Locate the cell with the specified text and output its [x, y] center coordinate. 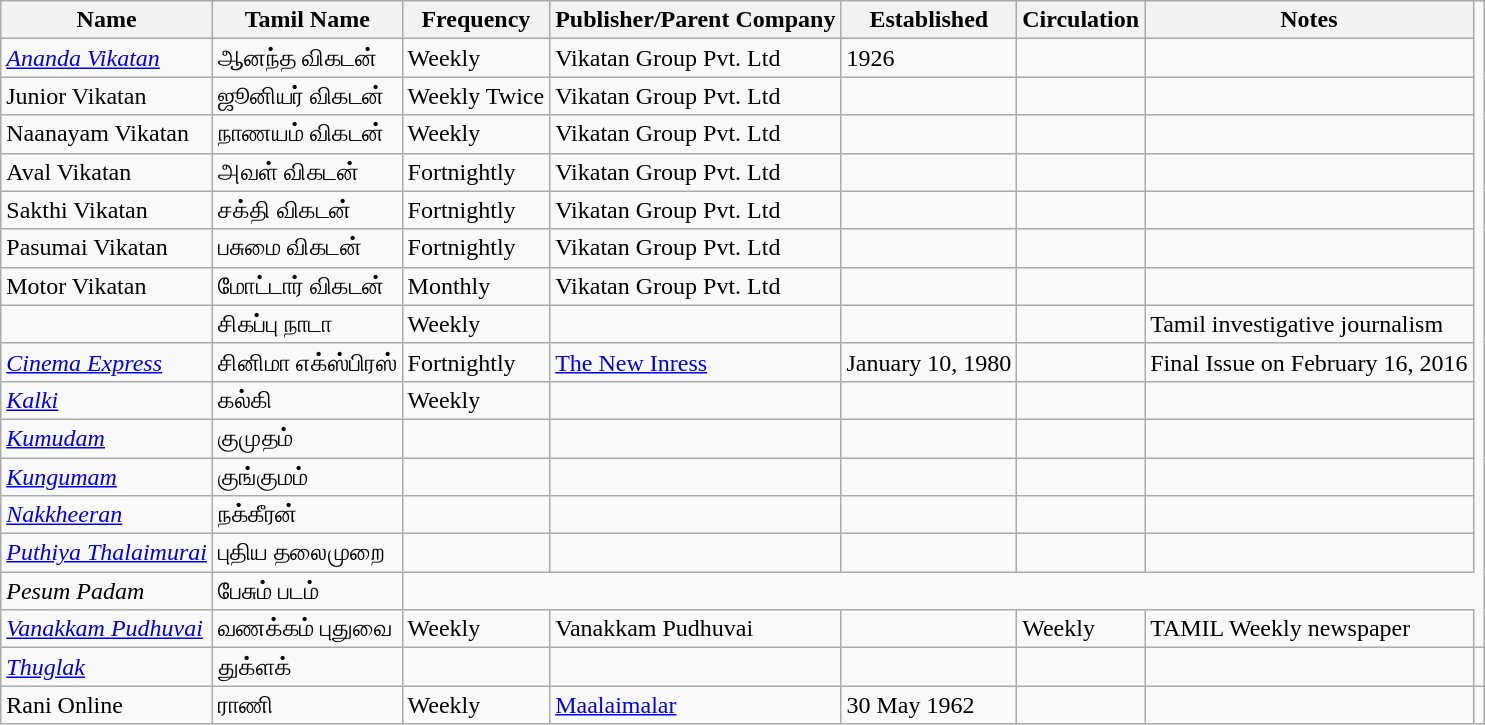
நாணயம் விகடன் [307, 134]
குமுதம் [307, 438]
புதிய தலைமுறை [307, 553]
Junior Vikatan [107, 96]
Naanayam Vikatan [107, 134]
The New Inress [696, 362]
Sakthi Vikatan [107, 210]
Kungumam [107, 477]
Maalaimalar [696, 705]
Pesum Padam [107, 591]
Monthly [476, 286]
மோட்டார் விகடன் [307, 286]
Kumudam [107, 438]
TAMIL Weekly newspaper [1309, 629]
ஆனந்த விகடன் [307, 58]
Aval Vikatan [107, 172]
Thuglak [107, 667]
சக்தி விகடன் [307, 210]
குங்குமம் [307, 477]
Notes [1309, 20]
Publisher/Parent Company [696, 20]
துக்ளக் [307, 667]
அவள் விகடன் [307, 172]
Weekly Twice [476, 96]
பசுமை விகடன் [307, 248]
பேசும் படம் [307, 591]
சினிமா எக்ஸ்பிரஸ் [307, 362]
Cinema Express [107, 362]
Pasumai Vikatan [107, 248]
நக்கீரன் [307, 515]
சிகப்பு நாடா [307, 324]
ராணி [307, 705]
Frequency [476, 20]
ஜூனியர் விகடன் [307, 96]
1926 [929, 58]
Name [107, 20]
Motor Vikatan [107, 286]
Rani Online [107, 705]
Final Issue on February 16, 2016 [1309, 362]
30 May 1962 [929, 705]
Puthiya Thalaimurai [107, 553]
கல்கி [307, 400]
January 10, 1980 [929, 362]
Nakkheeran [107, 515]
Tamil investigative journalism [1309, 324]
Ananda Vikatan [107, 58]
Kalki [107, 400]
Circulation [1081, 20]
Established [929, 20]
Tamil Name [307, 20]
வணக்கம் புதுவை [307, 629]
